For the text-containing cell, return its midpoint in [X, Y] coordinate format. 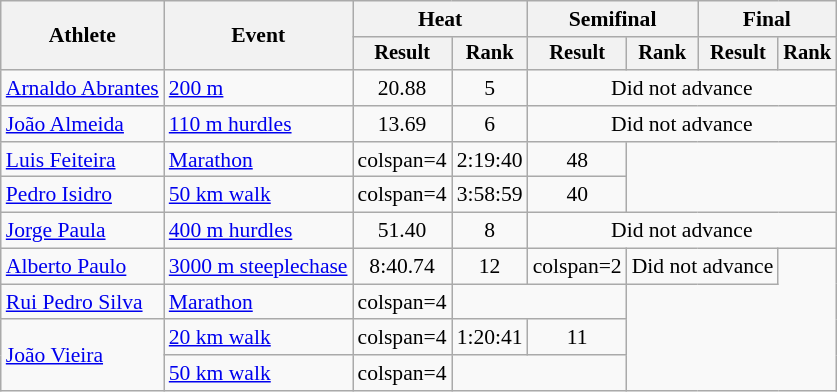
51.40 [402, 231]
João Vieira [82, 356]
48 [578, 160]
6 [490, 124]
13.69 [402, 124]
Event [258, 36]
colspan=2 [578, 267]
110 m hurdles [258, 124]
20.88 [402, 88]
3000 m steeplechase [258, 267]
Jorge Paula [82, 231]
12 [490, 267]
Pedro Isidro [82, 195]
Luis Feiteira [82, 160]
2:19:40 [490, 160]
Athlete [82, 36]
400 m hurdles [258, 231]
1:20:41 [490, 338]
200 m [258, 88]
3:58:59 [490, 195]
8:40.74 [402, 267]
40 [578, 195]
Alberto Paulo [82, 267]
Arnaldo Abrantes [82, 88]
Heat [440, 19]
Rui Pedro Silva [82, 302]
Final [767, 19]
João Almeida [82, 124]
8 [490, 231]
11 [578, 338]
5 [490, 88]
Semifinal [613, 19]
20 km walk [258, 338]
